Detect which cell encompasses the target text, then output its (x, y) center coordinate. 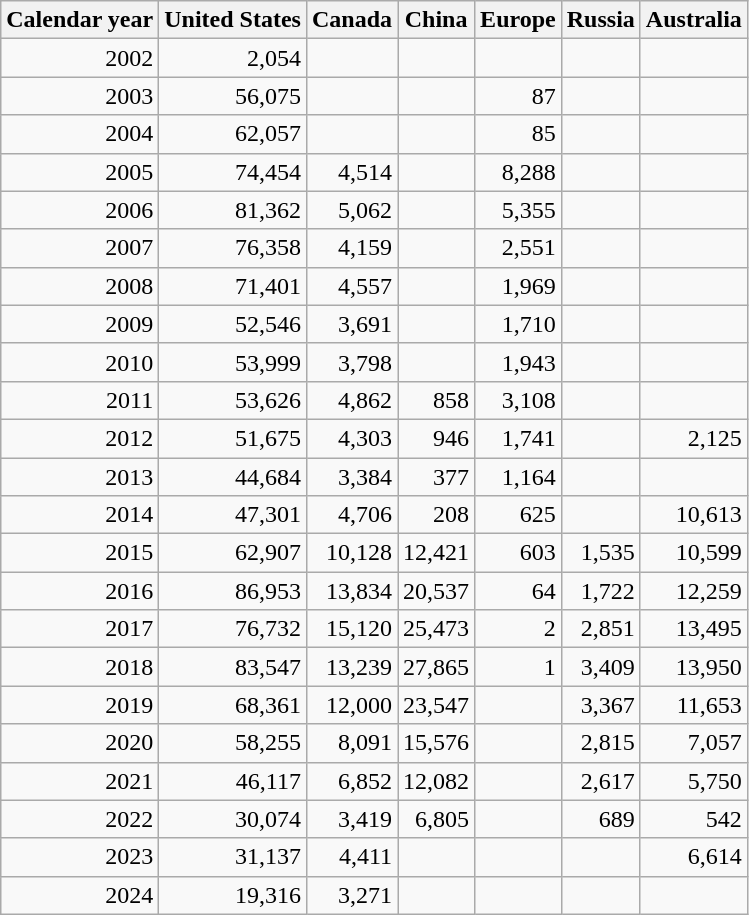
1,164 (518, 477)
Russia (600, 20)
3,384 (352, 477)
23,547 (436, 705)
64 (518, 591)
5,355 (518, 210)
12,421 (436, 553)
689 (600, 819)
2 (518, 629)
1,535 (600, 553)
8,091 (352, 743)
6,805 (436, 819)
Canada (352, 20)
2011 (80, 400)
51,675 (233, 438)
2018 (80, 667)
25,473 (436, 629)
52,546 (233, 324)
19,316 (233, 895)
13,239 (352, 667)
208 (436, 515)
1,710 (518, 324)
2023 (80, 857)
83,547 (233, 667)
4,706 (352, 515)
20,537 (436, 591)
10,613 (694, 515)
74,454 (233, 172)
3,367 (600, 705)
13,495 (694, 629)
2012 (80, 438)
2020 (80, 743)
2,815 (600, 743)
12,082 (436, 781)
56,075 (233, 96)
68,361 (233, 705)
47,301 (233, 515)
2016 (80, 591)
3,409 (600, 667)
946 (436, 438)
86,953 (233, 591)
31,137 (233, 857)
53,999 (233, 362)
62,057 (233, 134)
3,419 (352, 819)
2009 (80, 324)
2003 (80, 96)
2004 (80, 134)
2022 (80, 819)
15,576 (436, 743)
2017 (80, 629)
2,851 (600, 629)
2006 (80, 210)
4,514 (352, 172)
7,057 (694, 743)
2019 (80, 705)
1,741 (518, 438)
China (436, 20)
2,551 (518, 248)
12,000 (352, 705)
377 (436, 477)
858 (436, 400)
76,358 (233, 248)
3,691 (352, 324)
44,684 (233, 477)
Australia (694, 20)
4,557 (352, 286)
United States (233, 20)
15,120 (352, 629)
5,062 (352, 210)
2,054 (233, 58)
1,969 (518, 286)
30,074 (233, 819)
603 (518, 553)
2021 (80, 781)
2013 (80, 477)
10,599 (694, 553)
4,411 (352, 857)
1,943 (518, 362)
625 (518, 515)
2007 (80, 248)
3,271 (352, 895)
Calendar year (80, 20)
5,750 (694, 781)
1 (518, 667)
71,401 (233, 286)
27,865 (436, 667)
87 (518, 96)
3,108 (518, 400)
1,722 (600, 591)
2014 (80, 515)
2015 (80, 553)
11,653 (694, 705)
6,852 (352, 781)
2010 (80, 362)
2,617 (600, 781)
53,626 (233, 400)
2,125 (694, 438)
13,950 (694, 667)
4,862 (352, 400)
81,362 (233, 210)
2002 (80, 58)
85 (518, 134)
Europe (518, 20)
2008 (80, 286)
10,128 (352, 553)
2005 (80, 172)
2024 (80, 895)
76,732 (233, 629)
13,834 (352, 591)
3,798 (352, 362)
4,303 (352, 438)
46,117 (233, 781)
4,159 (352, 248)
58,255 (233, 743)
62,907 (233, 553)
12,259 (694, 591)
8,288 (518, 172)
6,614 (694, 857)
542 (694, 819)
